Output the [x, y] coordinate of the center of the cell containing the given text.  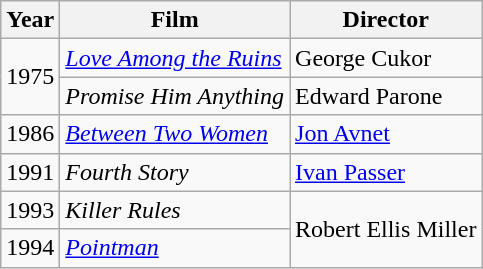
Killer Rules [175, 210]
Ivan Passer [386, 172]
1991 [30, 172]
1986 [30, 134]
Edward Parone [386, 96]
1975 [30, 77]
Robert Ellis Miller [386, 229]
Jon Avnet [386, 134]
1993 [30, 210]
Promise Him Anything [175, 96]
Film [175, 20]
Love Among the Ruins [175, 58]
George Cukor [386, 58]
Year [30, 20]
Director [386, 20]
Pointman [175, 248]
1994 [30, 248]
Between Two Women [175, 134]
Fourth Story [175, 172]
